Extract the [X, Y] coordinate from the center of the cell holding the provided text.  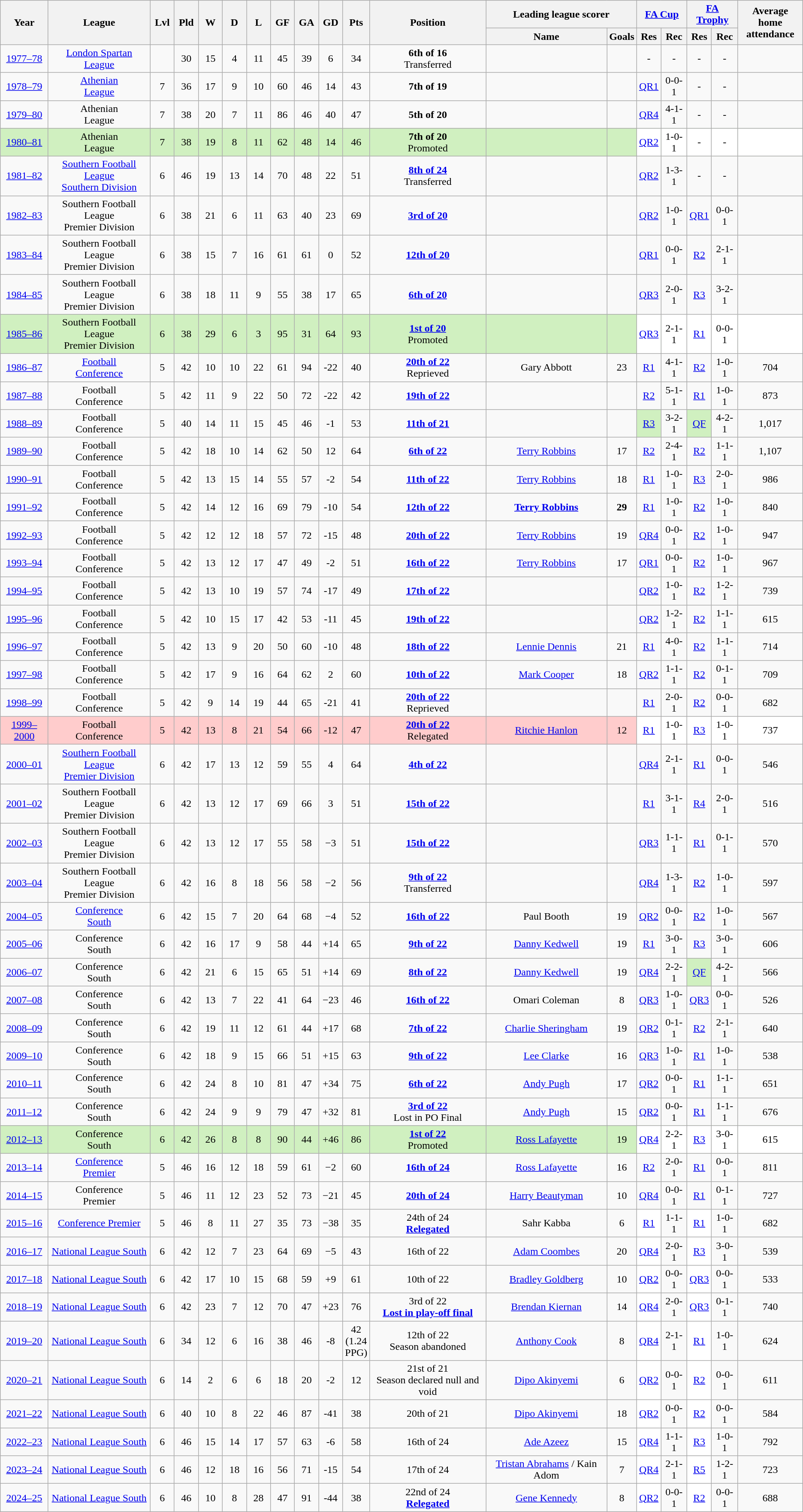
London SpartanLeague [99, 58]
-44 [331, 1498]
1977–78 [24, 58]
567 [770, 916]
-8 [331, 1341]
91 [307, 1498]
1st of 22Promoted [428, 1139]
20th of 21 [428, 1414]
1999–2000 [24, 730]
93 [356, 334]
1997–98 [24, 674]
+46 [331, 1139]
Pld [186, 22]
Bradley Goldberg [546, 1279]
1982–83 [24, 215]
4-0-1 [674, 647]
709 [770, 674]
651 [770, 1083]
714 [770, 647]
+17 [331, 1028]
Name [546, 36]
723 [770, 1470]
840 [770, 507]
2016–17 [24, 1251]
GA [307, 22]
75 [356, 1083]
2017–18 [24, 1279]
Lvl [162, 22]
8th of 24Transferred [428, 176]
FA Cup [661, 15]
2004–05 [24, 916]
Pts [356, 22]
30 [186, 58]
4th of 22 [428, 764]
39 [307, 58]
11th of 21 [428, 424]
2022–23 [24, 1442]
792 [770, 1442]
546 [770, 764]
7th of 20Promoted [428, 142]
1992–93 [24, 535]
1990–91 [24, 480]
704 [770, 367]
7th of 19 [428, 87]
2005–06 [24, 945]
8th of 22 [428, 972]
570 [770, 843]
26 [210, 1139]
21st of 21 Season declared null and void [428, 1380]
516 [770, 803]
740 [770, 1307]
0 [331, 255]
Southern Football LeagueSouthern Division [99, 176]
24th of 24 Relegated [428, 1223]
1996–97 [24, 647]
-6 [331, 1442]
1983–84 [24, 255]
6th of 16Transferred [428, 58]
20th of 24 [428, 1195]
947 [770, 535]
-1 [331, 424]
12th of 20 [428, 255]
539 [770, 1251]
Goals [622, 36]
27 [259, 1223]
-41 [331, 1414]
624 [770, 1341]
94 [307, 367]
Ritchie Hanlon [546, 730]
1984–85 [24, 294]
Position [428, 22]
−3 [331, 843]
2024–25 [24, 1498]
2011–12 [24, 1112]
2013–14 [24, 1168]
W [210, 22]
L [259, 22]
2010–11 [24, 1083]
-11 [331, 619]
1,017 [770, 424]
Paul Booth [546, 916]
FA Trophy [712, 15]
1993–94 [24, 563]
−23 [331, 1000]
2018–19 [24, 1307]
Lennie Dennis [546, 647]
Sahr Kabba [546, 1223]
42 (1.24 PPG) [356, 1341]
R4 [699, 803]
D [234, 22]
Tristan Abrahams / Kain Adom [546, 1470]
1,107 [770, 451]
1980–81 [24, 142]
1994–95 [24, 591]
90 [283, 1139]
18th of 22 [428, 647]
12th of 22 Season abandoned [428, 1341]
533 [770, 1279]
737 [770, 730]
1986–87 [24, 367]
584 [770, 1414]
Average homeattendance [770, 22]
5th of 20 [428, 114]
676 [770, 1112]
−4 [331, 916]
17th of 22 [428, 591]
2015–16 [24, 1223]
1989–90 [24, 451]
R5 [699, 1470]
3rd of 22 Lost in play-off final [428, 1307]
2009–10 [24, 1056]
+9 [331, 1279]
League [99, 22]
1988–89 [24, 424]
Gene Kennedy [546, 1498]
9th of 22Transferred [428, 883]
Charlie Sheringham [546, 1028]
Harry Beautyman [546, 1195]
Anthony Cook [546, 1341]
87 [307, 1414]
611 [770, 1380]
3rd of 22Lost in PO Final [428, 1112]
1995–96 [24, 619]
28 [259, 1498]
739 [770, 591]
-12 [331, 730]
688 [770, 1498]
22nd of 24 Relegated [428, 1498]
2003–04 [24, 883]
538 [770, 1056]
11th of 22 [428, 480]
2007–08 [24, 1000]
20th of 22Relegated [428, 730]
Adam Coombes [546, 1251]
+32 [331, 1112]
+23 [331, 1307]
31 [307, 334]
Mark Cooper [546, 674]
2012–13 [24, 1139]
76 [356, 1307]
2-4-1 [674, 451]
1981–82 [24, 176]
Omari Coleman [546, 1000]
967 [770, 563]
2020–21 [24, 1380]
+34 [331, 1083]
7th of 22 [428, 1028]
-17 [331, 591]
606 [770, 945]
Lee Clarke [546, 1056]
566 [770, 972]
Gary Abbott [546, 367]
−5 [331, 1251]
2002–03 [24, 843]
1987–88 [24, 395]
1985–86 [24, 334]
74 [307, 591]
3rd of 20 [428, 215]
36 [186, 87]
17th of 24 [428, 1470]
+15 [331, 1056]
2019–20 [24, 1341]
2000–01 [24, 764]
873 [770, 395]
1991–92 [24, 507]
GD [331, 22]
95 [283, 334]
−21 [331, 1195]
640 [770, 1028]
6th of 20 [428, 294]
Ade Azeez [546, 1442]
2023–24 [24, 1470]
811 [770, 1168]
Leading league scorer [561, 15]
Conference Premier [99, 1223]
Brendan Kiernan [546, 1307]
1st of 20Promoted [428, 334]
1979–80 [24, 114]
20th of 22 [428, 535]
727 [770, 1195]
2014–15 [24, 1195]
526 [770, 1000]
12th of 22 [428, 507]
GF [283, 22]
1978–79 [24, 87]
1998–99 [24, 703]
-21 [331, 703]
597 [770, 883]
−38 [331, 1223]
2006–07 [24, 972]
2021–22 [24, 1414]
3-1-1 [674, 803]
5-1-1 [674, 395]
Year [24, 22]
2001–02 [24, 803]
986 [770, 480]
71 [307, 1470]
2008–09 [24, 1028]
